Determine the (X, Y) coordinate at the center of the cell enclosing the given text.  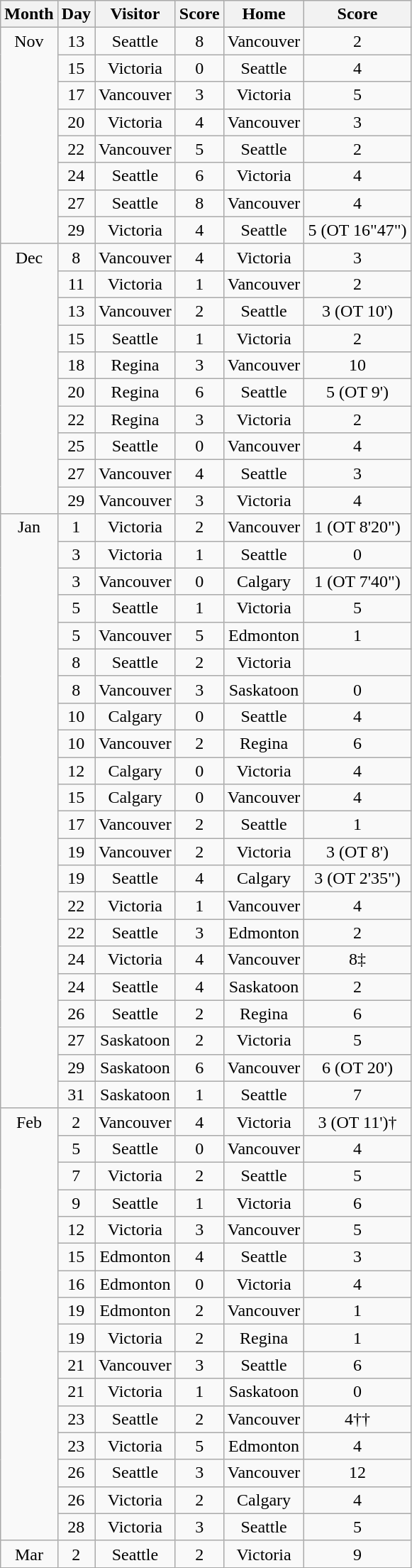
Day (76, 14)
Nov (29, 136)
3 (OT 11')† (357, 1122)
Mar (29, 1554)
5 (OT 16"47") (357, 230)
6 (OT 20') (357, 1068)
5 (OT 9') (357, 393)
8‡ (357, 960)
3 (OT 8') (357, 852)
4†† (357, 1419)
11 (76, 284)
Home (264, 14)
Feb (29, 1325)
18 (76, 366)
31 (76, 1095)
Month (29, 14)
Visitor (135, 14)
Dec (29, 379)
Jan (29, 811)
28 (76, 1527)
25 (76, 446)
3 (OT 10') (357, 311)
16 (76, 1284)
3 (OT 2'35") (357, 879)
1 (OT 7'40") (357, 581)
1 (OT 8'20") (357, 527)
